Scan for the cell matching the given text and deliver its (x, y) coordinate at center. 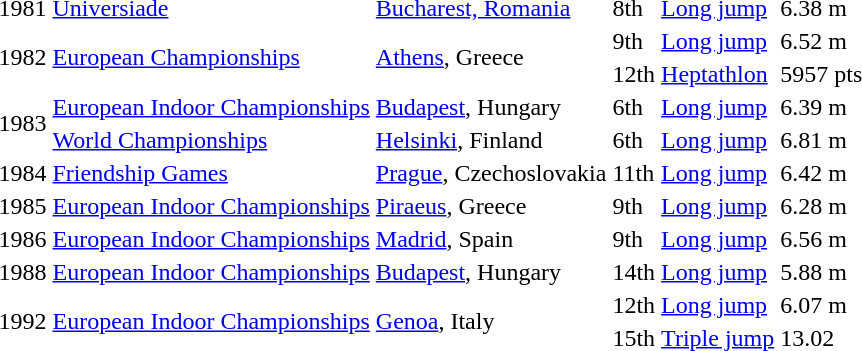
World Championships (211, 140)
Friendship Games (211, 173)
Madrid, Spain (491, 239)
Prague, Czechoslovakia (491, 173)
Piraeus, Greece (491, 206)
Athens, Greece (491, 58)
Helsinki, Finland (491, 140)
14th (634, 272)
Heptathlon (718, 74)
11th (634, 173)
European Championships (211, 58)
